Return [x, y] of the center of cell containing provided text 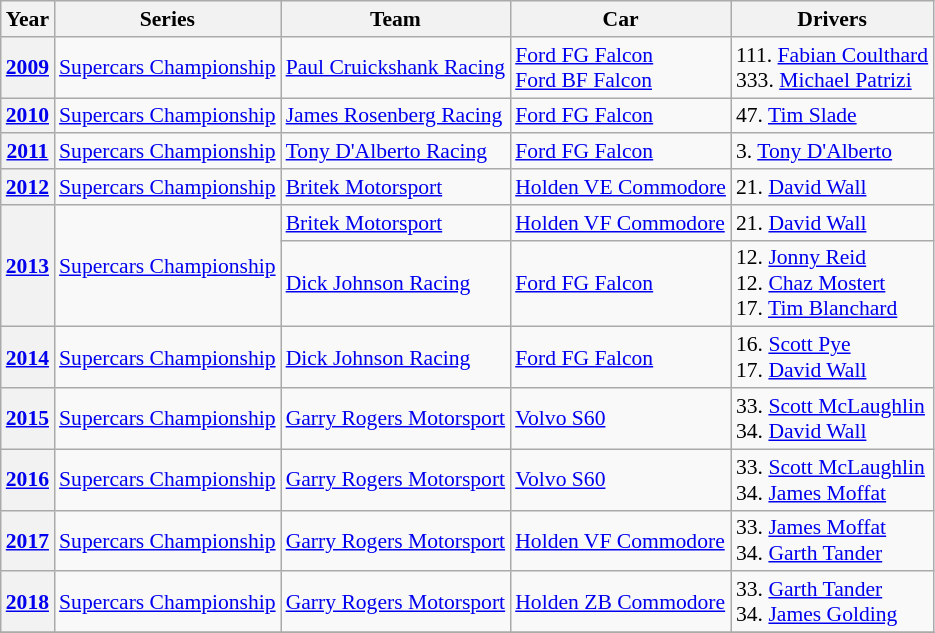
2015 [28, 418]
Team [396, 19]
Ford FG FalconFord BF Falcon [620, 68]
Series [168, 19]
16. Scott Pye17. David Wall [832, 358]
33. Garth Tander34. James Golding [832, 602]
12. Jonny Reid12. Chaz Mostert17. Tim Blanchard [832, 284]
Paul Cruickshank Racing [396, 68]
James Rosenberg Racing [396, 116]
33. Scott McLaughlin34. David Wall [832, 418]
Tony D'Alberto Racing [396, 152]
33. Scott McLaughlin34. James Moffat [832, 480]
2016 [28, 480]
111. Fabian Coulthard333. Michael Patrizi [832, 68]
2011 [28, 152]
2013 [28, 266]
Holden ZB Commodore [620, 602]
3. Tony D'Alberto [832, 152]
47. Tim Slade [832, 116]
2017 [28, 540]
Holden VE Commodore [620, 187]
Drivers [832, 19]
2009 [28, 68]
2014 [28, 358]
Year [28, 19]
33. James Moffat34. Garth Tander [832, 540]
2012 [28, 187]
Car [620, 19]
2010 [28, 116]
2018 [28, 602]
